Identify which cell holds the provided text, then report its (x, y) central coordinate. 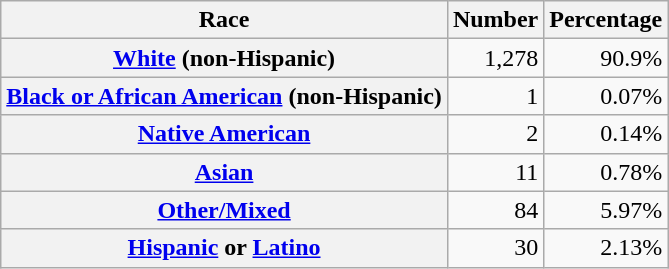
0.78% (606, 172)
Asian (224, 172)
5.97% (606, 210)
30 (495, 248)
1,278 (495, 58)
84 (495, 210)
Number (495, 20)
2 (495, 134)
0.07% (606, 96)
Native American (224, 134)
11 (495, 172)
0.14% (606, 134)
Black or African American (non-Hispanic) (224, 96)
Other/Mixed (224, 210)
Hispanic or Latino (224, 248)
Race (224, 20)
90.9% (606, 58)
White (non-Hispanic) (224, 58)
Percentage (606, 20)
1 (495, 96)
2.13% (606, 248)
